Determine the (X, Y) coordinate at the center of the cell enclosing the given text.  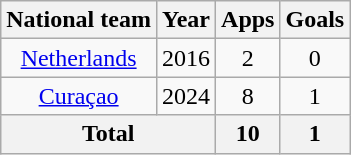
2016 (186, 58)
Goals (315, 20)
0 (315, 58)
Netherlands (79, 58)
Total (108, 134)
8 (248, 96)
Curaçao (79, 96)
National team (79, 20)
2 (248, 58)
Apps (248, 20)
10 (248, 134)
Year (186, 20)
2024 (186, 96)
